Pinpoint the cell where the given text exists, returning its (X, Y) midpoint coordinate. 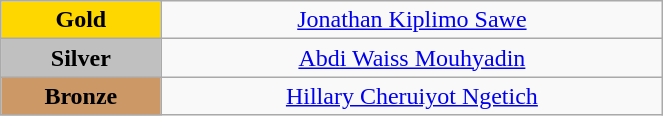
Jonathan Kiplimo Sawe (412, 20)
Abdi Waiss Mouhyadin (412, 58)
Silver (81, 58)
Hillary Cheruiyot Ngetich (412, 96)
Bronze (81, 96)
Gold (81, 20)
